From the cell containing the given text, extract its center point as [X, Y] coordinate. 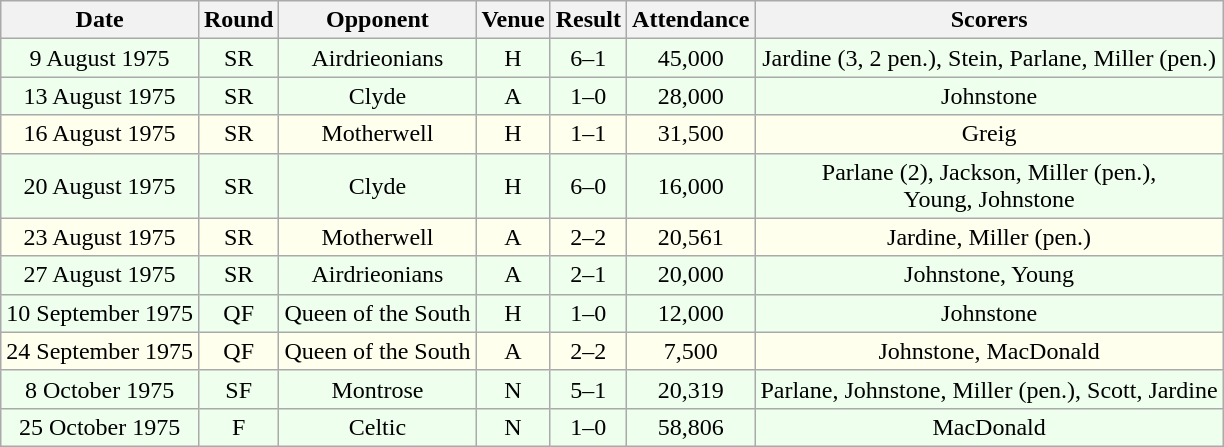
25 October 1975 [100, 427]
Parlane (2), Jackson, Miller (pen.),Young, Johnstone [989, 186]
16 August 1975 [100, 134]
SF [238, 389]
Scorers [989, 20]
28,000 [691, 96]
5–1 [588, 389]
Johnstone, Young [989, 275]
23 August 1975 [100, 237]
Venue [513, 20]
Jardine (3, 2 pen.), Stein, Parlane, Miller (pen.) [989, 58]
6–0 [588, 186]
Opponent [378, 20]
10 September 1975 [100, 313]
Celtic [378, 427]
8 October 1975 [100, 389]
20,319 [691, 389]
Date [100, 20]
20,000 [691, 275]
Parlane, Johnstone, Miller (pen.), Scott, Jardine [989, 389]
7,500 [691, 351]
9 August 1975 [100, 58]
16,000 [691, 186]
Attendance [691, 20]
6–1 [588, 58]
24 September 1975 [100, 351]
2–1 [588, 275]
Greig [989, 134]
Round [238, 20]
13 August 1975 [100, 96]
Montrose [378, 389]
58,806 [691, 427]
20,561 [691, 237]
F [238, 427]
27 August 1975 [100, 275]
1–1 [588, 134]
Result [588, 20]
31,500 [691, 134]
MacDonald [989, 427]
45,000 [691, 58]
Jardine, Miller (pen.) [989, 237]
12,000 [691, 313]
20 August 1975 [100, 186]
Johnstone, MacDonald [989, 351]
